Identify which cell holds the provided text, then report its [X, Y] central coordinate. 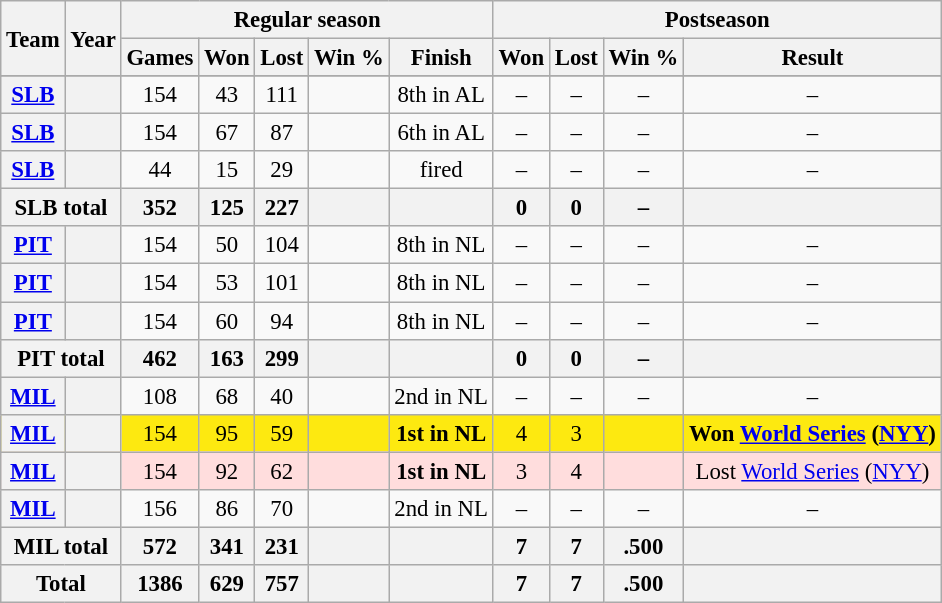
108 [160, 396]
Games [160, 58]
Result [813, 58]
87 [282, 133]
1386 [160, 584]
60 [227, 321]
227 [282, 208]
59 [282, 433]
67 [227, 133]
163 [227, 358]
101 [282, 283]
43 [227, 95]
8th in AL [441, 95]
68 [227, 396]
231 [282, 546]
92 [227, 471]
299 [282, 358]
SLB total [61, 208]
Lost World Series (NYY) [813, 471]
6th in AL [441, 133]
352 [160, 208]
Won World Series (NYY) [813, 433]
572 [160, 546]
629 [227, 584]
40 [282, 396]
111 [282, 95]
156 [160, 509]
fired [441, 170]
Year [93, 38]
104 [282, 245]
44 [160, 170]
125 [227, 208]
62 [282, 471]
Regular season [307, 20]
MIL total [61, 546]
Finish [441, 58]
70 [282, 509]
95 [227, 433]
29 [282, 170]
Postseason [717, 20]
94 [282, 321]
50 [227, 245]
86 [227, 509]
15 [227, 170]
Team [33, 38]
Total [61, 584]
341 [227, 546]
PIT total [61, 358]
462 [160, 358]
53 [227, 283]
757 [282, 584]
